Search for the cell housing the specified text and yield its (X, Y) center coordinate. 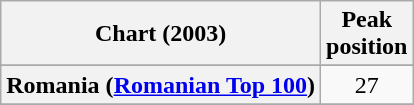
Peakposition (367, 34)
27 (367, 85)
Romania (Romanian Top 100) (161, 85)
Chart (2003) (161, 34)
